Return the (x, y) coordinate for the center point of the cell that contains the specified text.  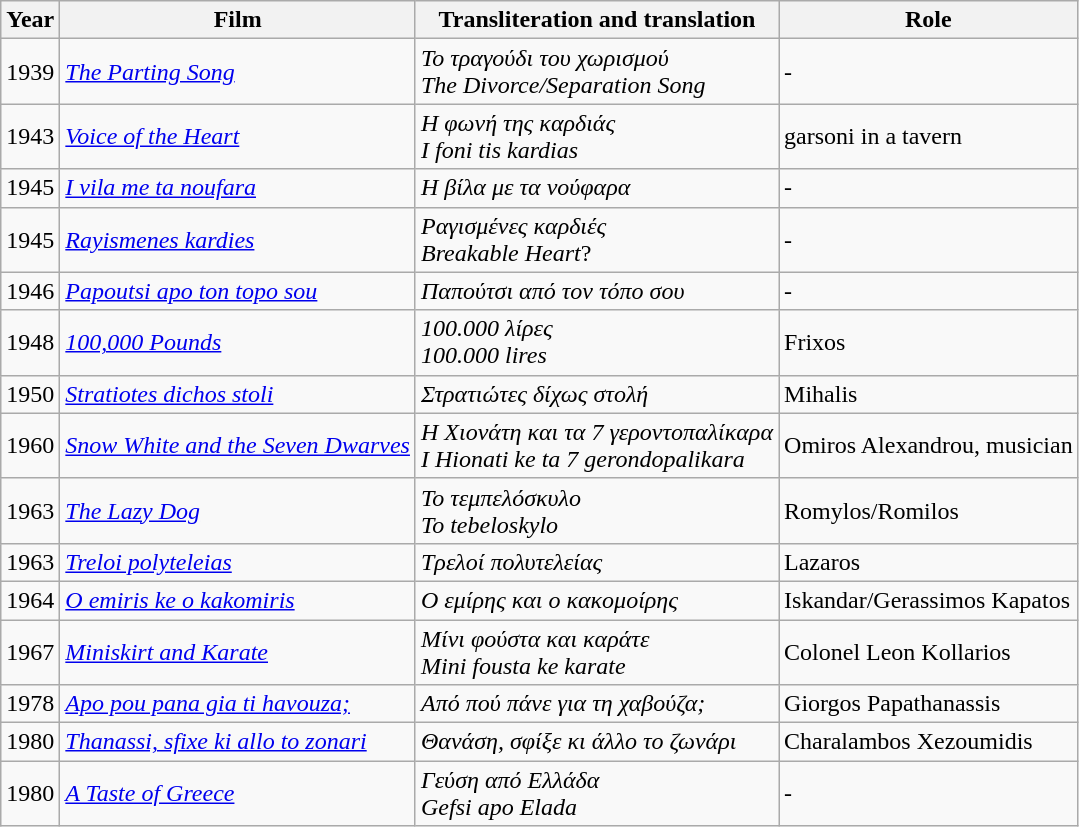
Transliteration and translation (596, 20)
Stratiotes dichos stoli (238, 394)
A Taste of Greece (238, 794)
Θανάση, σφίξε κι άλλο το ζωνάρι (596, 742)
Iskandar/Gerassimos Kapatos (929, 600)
1950 (30, 394)
Από πού πάνε για τη χαβούζα; (596, 704)
1960 (30, 446)
1948 (30, 342)
Γεύση από ΕλλάδαGefsi apo Elada (596, 794)
The Parting Song (238, 72)
Το τεμπελόσκυλοTo tebeloskylo (596, 510)
Παπούτσι από τον τόπο σου (596, 291)
100,000 Pounds (238, 342)
Ραγισμένες καρδιέςBreakable Heart? (596, 240)
Στρατιώτες δίχως στολή (596, 394)
Τρελοί πολυτελείας (596, 562)
Papoutsi apo ton topo sou (238, 291)
Film (238, 20)
Η βίλα με τα νούφαρα (596, 188)
The Lazy Dog (238, 510)
Snow White and the Seven Dwarves (238, 446)
1967 (30, 652)
Lazaros (929, 562)
100.000 λίρες100.000 lires (596, 342)
Voice of the Heart (238, 136)
Apo pou pana gia ti havouza; (238, 704)
garsoni in a tavern (929, 136)
Colonel Leon Kollarios (929, 652)
Mihalis (929, 394)
Η Χιονάτη και τα 7 γεροντοπαλίκαραI Hionati ke ta 7 gerondopalikara (596, 446)
Year (30, 20)
1964 (30, 600)
Giorgos Papathanassis (929, 704)
Thanassi, sfixe ki allo to zonari (238, 742)
Charalambos Xezoumidis (929, 742)
I vila me ta noufara (238, 188)
1946 (30, 291)
Frixos (929, 342)
Η φωνή της καρδιάςI foni tis kardias (596, 136)
Role (929, 20)
Romylos/Romilos (929, 510)
Rayismenes kardies (238, 240)
1978 (30, 704)
Το τραγούδι του χωρισμούThe Divorce/Separation Song (596, 72)
1943 (30, 136)
Miniskirt and Karate (238, 652)
Μίνι φούστα και καράτεMini fousta ke karate (596, 652)
Ο εμίρης και ο κακομοίρης (596, 600)
Omiros Alexandrou, musician (929, 446)
Treloi polyteleias (238, 562)
O emiris ke o kakomiris (238, 600)
1939 (30, 72)
